Extract the (x, y) coordinate from the center of the cell holding the provided text.  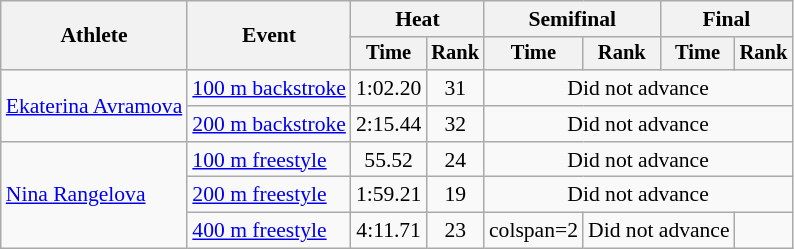
Athlete (94, 36)
400 m freestyle (269, 231)
4:11.71 (388, 231)
Semifinal (572, 19)
19 (455, 195)
1:02.20 (388, 88)
Event (269, 36)
200 m freestyle (269, 195)
Ekaterina Avramova (94, 106)
colspan=2 (534, 231)
Nina Rangelova (94, 196)
200 m backstroke (269, 124)
100 m freestyle (269, 160)
32 (455, 124)
1:59.21 (388, 195)
55.52 (388, 160)
Final (727, 19)
31 (455, 88)
24 (455, 160)
23 (455, 231)
Heat (418, 19)
100 m backstroke (269, 88)
2:15.44 (388, 124)
